Output the (x, y) coordinate of the center of the cell containing the given text.  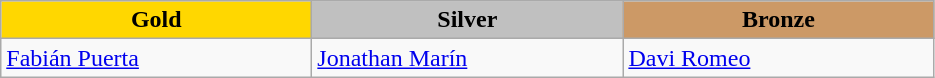
Jonathan Marín (468, 58)
Bronze (778, 20)
Davi Romeo (778, 58)
Silver (468, 20)
Gold (156, 20)
Fabián Puerta (156, 58)
